For the text-containing cell, return its midpoint in (x, y) coordinate format. 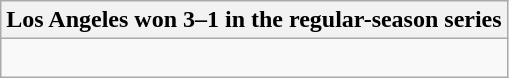
Los Angeles won 3–1 in the regular-season series (254, 20)
